Find where the given text appears and provide that cell's center as (x, y) coordinate. 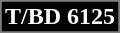
T/BD 6125 (60, 17)
